Identify which cell holds the provided text, then report its [X, Y] central coordinate. 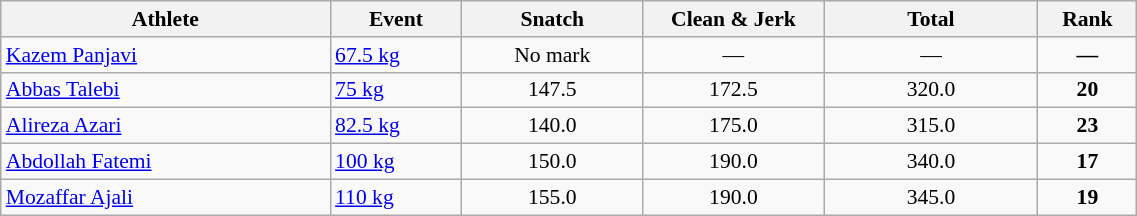
150.0 [552, 162]
320.0 [931, 90]
175.0 [734, 126]
100 kg [396, 162]
17 [1088, 162]
155.0 [552, 197]
82.5 kg [396, 126]
Abdollah Fatemi [166, 162]
Rank [1088, 19]
Abbas Talebi [166, 90]
340.0 [931, 162]
147.5 [552, 90]
172.5 [734, 90]
23 [1088, 126]
Kazem Panjavi [166, 55]
315.0 [931, 126]
No mark [552, 55]
20 [1088, 90]
Snatch [552, 19]
Alireza Azari [166, 126]
140.0 [552, 126]
Event [396, 19]
Total [931, 19]
345.0 [931, 197]
110 kg [396, 197]
Athlete [166, 19]
19 [1088, 197]
Clean & Jerk [734, 19]
67.5 kg [396, 55]
75 kg [396, 90]
Mozaffar Ajali [166, 197]
